Provide the (x, y) coordinate of the cell's center where the given text is located.  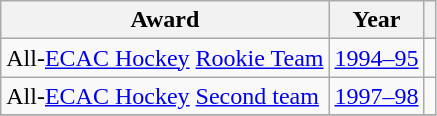
Year (376, 20)
All-ECAC Hockey Second team (165, 96)
All-ECAC Hockey Rookie Team (165, 58)
1997–98 (376, 96)
1994–95 (376, 58)
Award (165, 20)
